Determine the (x, y) coordinate at the center of the cell enclosing the given text.  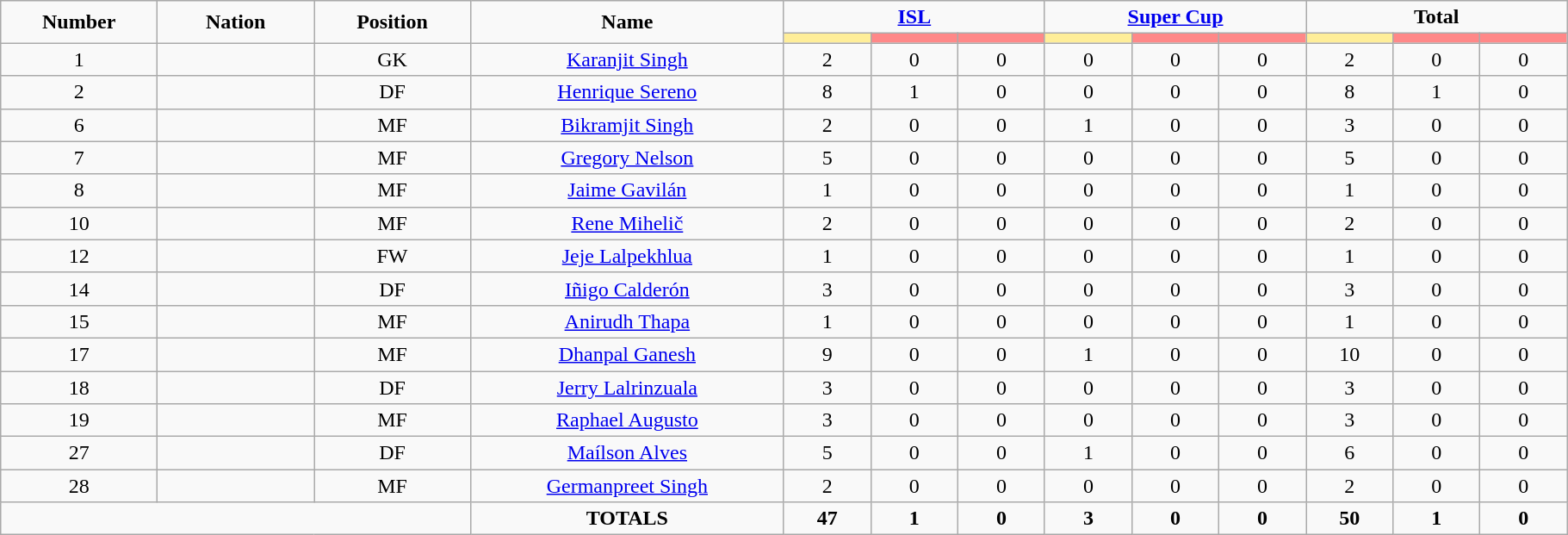
TOTALS (627, 519)
ISL (914, 17)
Germanpreet Singh (627, 486)
19 (79, 420)
Position (393, 22)
Rene Mihelič (627, 223)
27 (79, 453)
Iñigo Calderón (627, 289)
Karanjit Singh (627, 59)
Total (1436, 17)
FW (393, 256)
18 (79, 387)
Anirudh Thapa (627, 321)
12 (79, 256)
28 (79, 486)
15 (79, 321)
47 (827, 519)
14 (79, 289)
Jeje Lalpekhlua (627, 256)
Name (627, 22)
Jerry Lalrinzuala (627, 387)
Jaime Gavilán (627, 190)
17 (79, 354)
Super Cup (1174, 17)
Gregory Nelson (627, 158)
Bikramjit Singh (627, 125)
Dhanpal Ganesh (627, 354)
Raphael Augusto (627, 420)
Maílson Alves (627, 453)
Henrique Sereno (627, 92)
7 (79, 158)
Number (79, 22)
GK (393, 59)
50 (1350, 519)
Nation (236, 22)
9 (827, 354)
